Return (x, y) of the center of cell containing provided text 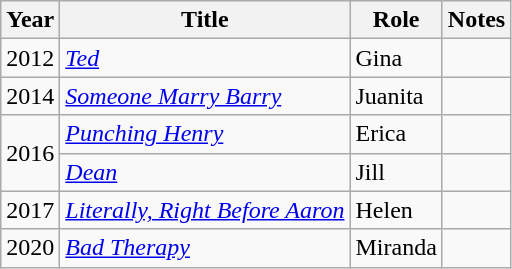
Ted (205, 58)
Helen (396, 210)
Someone Marry Barry (205, 96)
Jill (396, 172)
Miranda (396, 248)
2016 (30, 153)
Juanita (396, 96)
2020 (30, 248)
Punching Henry (205, 134)
Notes (476, 20)
Bad Therapy (205, 248)
2017 (30, 210)
Role (396, 20)
2012 (30, 58)
Erica (396, 134)
Year (30, 20)
Literally, Right Before Aaron (205, 210)
Gina (396, 58)
Dean (205, 172)
2014 (30, 96)
Title (205, 20)
